Detect which cell encompasses the target text, then output its (X, Y) center coordinate. 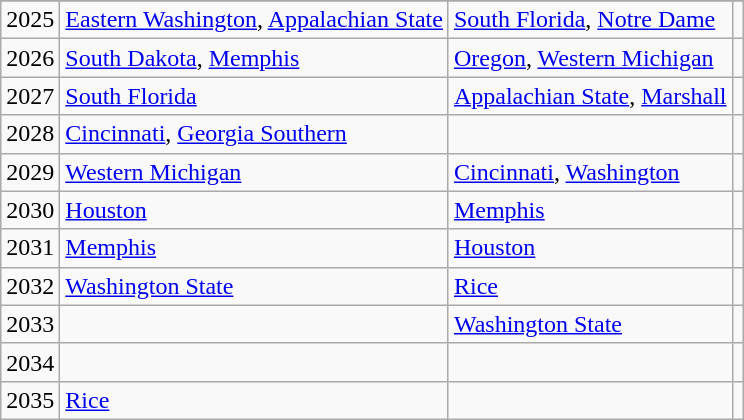
2028 (30, 134)
Appalachian State, Marshall (590, 96)
2032 (30, 286)
2025 (30, 20)
2033 (30, 324)
2027 (30, 96)
2034 (30, 362)
Cincinnati, Georgia Southern (254, 134)
2029 (30, 172)
Eastern Washington, Appalachian State (254, 20)
Oregon, Western Michigan (590, 58)
South Dakota, Memphis (254, 58)
South Florida (254, 96)
2030 (30, 210)
2035 (30, 400)
2031 (30, 248)
South Florida, Notre Dame (590, 20)
2026 (30, 58)
Cincinnati, Washington (590, 172)
Western Michigan (254, 172)
